Provide the [X, Y] coordinate of the cell's center where the given text is located.  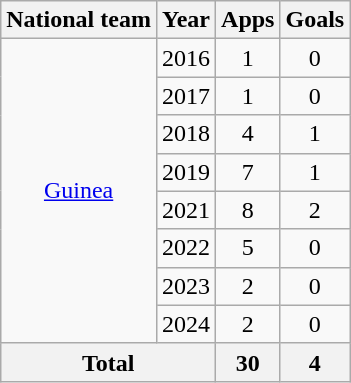
2024 [186, 324]
Total [108, 362]
5 [248, 248]
2018 [186, 134]
Apps [248, 20]
30 [248, 362]
2022 [186, 248]
2019 [186, 172]
2023 [186, 286]
2021 [186, 210]
2017 [186, 96]
Goals [315, 20]
7 [248, 172]
Year [186, 20]
2016 [186, 58]
Guinea [79, 191]
National team [79, 20]
8 [248, 210]
